Identify which cell holds the provided text, then report its [x, y] central coordinate. 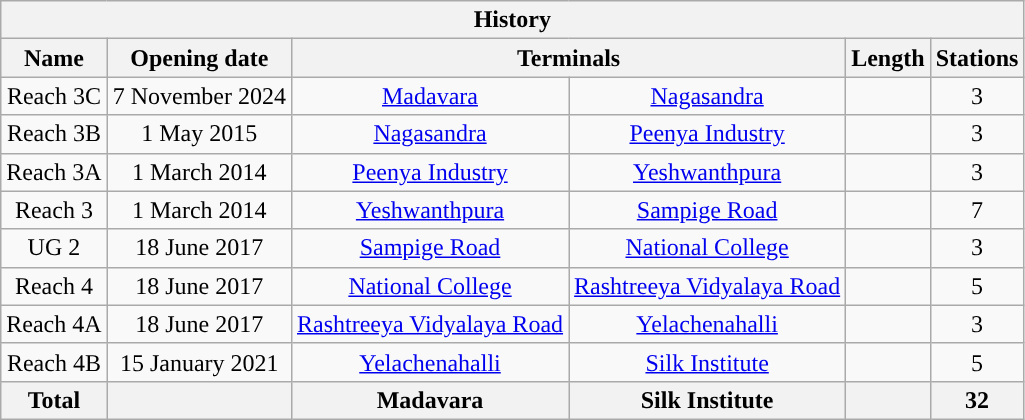
Length [888, 58]
Opening date [199, 58]
Stations [977, 58]
Terminals [568, 58]
Name [54, 58]
Reach 3A [54, 172]
32 [977, 400]
Reach 3 [54, 210]
7 November 2024 [199, 96]
Total [54, 400]
History [512, 20]
Reach 3C [54, 96]
Reach 4 [54, 286]
UG 2 [54, 248]
Reach 3B [54, 134]
15 January 2021 [199, 362]
Reach 4A [54, 324]
7 [977, 210]
1 May 2015 [199, 134]
Reach 4B [54, 362]
